Scan for the cell matching the given text and deliver its (x, y) coordinate at center. 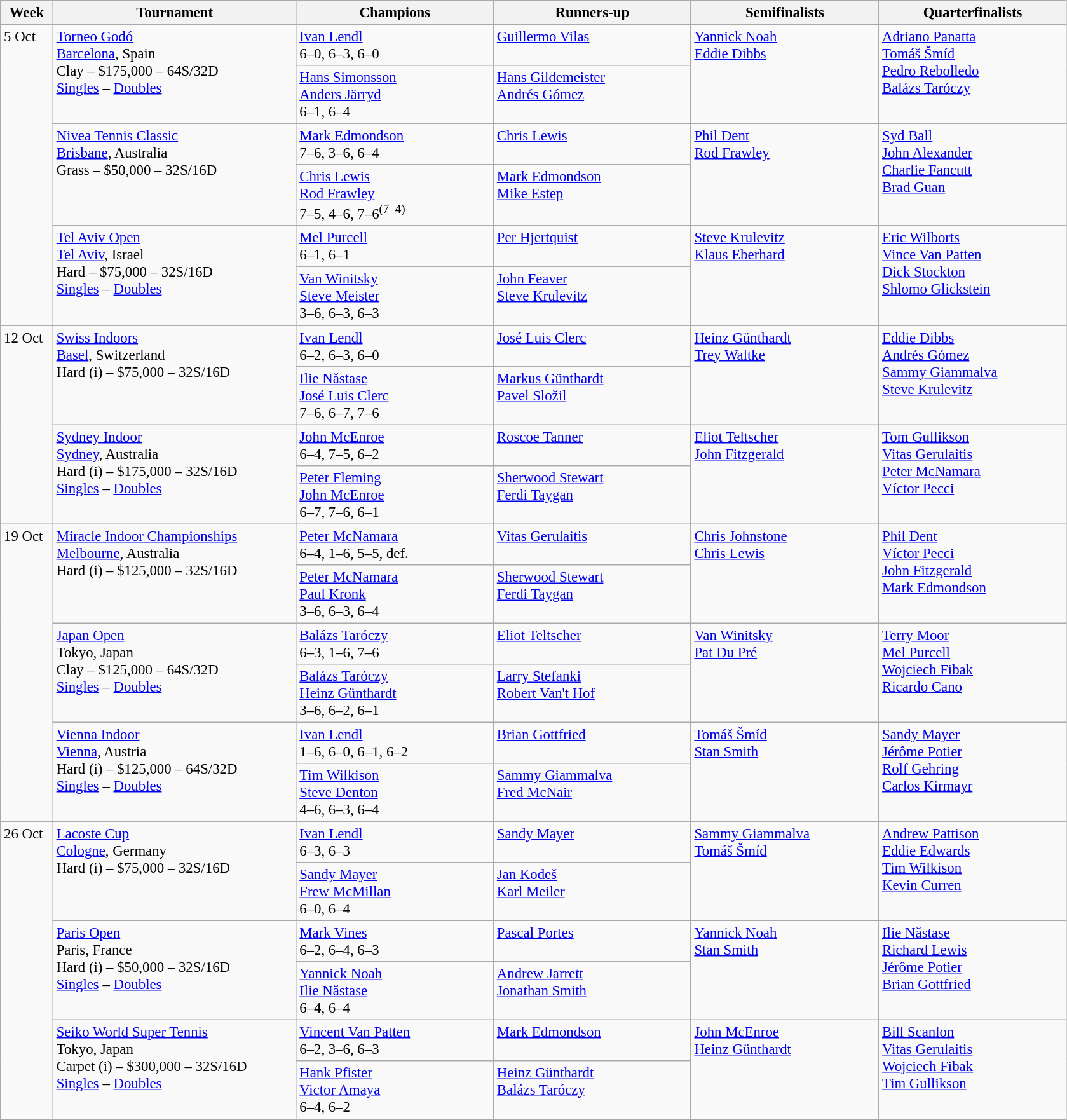
Nivea Tennis Classic Brisbane, Australia Grass – $50,000 – 32S/16D (174, 175)
Brian Gottfried (592, 742)
Hank Pfister Victor Amaya 6–4, 6–2 (395, 1091)
Japan Open Tokyo, Japan Clay – $125,000 – 64S/32D Singles – Doubles (174, 673)
Terry Moor Mel Purcell Wojciech Fibak Ricardo Cano (973, 673)
Sandy Mayer Jérôme Potier Rolf Gehring Carlos Kirmayr (973, 772)
Miracle Indoor Championships Melbourne, Australia Hard (i) – $125,000 – 32S/16D (174, 573)
Eliot Teltscher (592, 643)
Ivan Lendl 6–3, 6–3 (395, 843)
Peter McNamara 6–4, 1–6, 5–5, def. (395, 544)
Chris Lewis Rod Frawley 7–5, 4–6, 7–6(7–4) (395, 195)
Phil Dent Rod Frawley (785, 175)
Mark Edmondson Mike Estep (592, 195)
Paris Open Paris, France Hard (i) – $50,000 – 32S/16D Singles – Doubles (174, 971)
Mark Edmondson (592, 1041)
Bill Scanlon Vitas Gerulaitis Wojciech Fibak Tim Gullikson (973, 1070)
Hans Gildemeister Andrés Gómez (592, 95)
Per Hjertquist (592, 247)
Ivan Lendl 1–6, 6–0, 6–1, 6–2 (395, 742)
Heinz Günthardt Trey Waltke (785, 375)
Peter Fleming John McEnroe 6–7, 7–6, 6–1 (395, 495)
Phil Dent Víctor Pecci John Fitzgerald Mark Edmondson (973, 573)
Mark Edmondson 7–6, 3–6, 6–4 (395, 145)
Eric Wilborts Vince Van Patten Dick Stockton Shlomo Glickstein (973, 276)
Vincent Van Patten 6–2, 3–6, 6–3 (395, 1041)
Adriano Panatta Tomáš Šmíd Pedro Rebolledo Balázs Taróczy (973, 74)
Van Winitsky Steve Meister 3–6, 6–3, 6–3 (395, 296)
Larry Stefanki Robert Van't Hof (592, 693)
Sandy Mayer (592, 843)
Eliot Teltscher John Fitzgerald (785, 474)
Tournament (174, 13)
5 Oct (27, 175)
Chris Johnstone Chris Lewis (785, 573)
Ilie Năstase Richard Lewis Jérôme Potier Brian Gottfried (973, 971)
Balázs Taróczy 6–3, 1–6, 7–6 (395, 643)
Ivan Lendl 6–2, 6–3, 6–0 (395, 346)
12 Oct (27, 425)
Hans Simonsson Anders Järryd 6–1, 6–4 (395, 95)
Vitas Gerulaitis (592, 544)
Chris Lewis (592, 145)
Ilie Năstase José Luis Clerc 7–6, 6–7, 7–6 (395, 395)
José Luis Clerc (592, 346)
Mel Purcell 6–1, 6–1 (395, 247)
Runners-up (592, 13)
Tim Wilkison Steve Denton 4–6, 6–3, 6–4 (395, 793)
Eddie Dibbs Andrés Gómez Sammy Giammalva Steve Krulevitz (973, 375)
Syd Ball John Alexander Charlie Fancutt Brad Guan (973, 175)
Yannick Noah Ilie Năstase 6–4, 6–4 (395, 991)
Balázs Taróczy Heinz Günthardt 3–6, 6–2, 6–1 (395, 693)
John McEnroe Heinz Günthardt (785, 1070)
Tomáš Šmíd Stan Smith (785, 772)
Markus Günthardt Pavel Složil (592, 395)
Sammy Giammalva Tomáš Šmíd (785, 871)
Yannick Noah Stan Smith (785, 971)
19 Oct (27, 673)
Quarterfinalists (973, 13)
Mark Vines 6–2, 6–4, 6–3 (395, 942)
Van Winitsky Pat Du Pré (785, 673)
Guillermo Vilas (592, 46)
Lacoste Cup Cologne, Germany Hard (i) – $75,000 – 32S/16D (174, 871)
Ivan Lendl 6–0, 6–3, 6–0 (395, 46)
Tom Gullikson Vitas Gerulaitis Peter McNamara Víctor Pecci (973, 474)
Vienna Indoor Vienna, Austria Hard (i) – $125,000 – 64S/32D Singles – Doubles (174, 772)
Pascal Portes (592, 942)
Week (27, 13)
Roscoe Tanner (592, 445)
John McEnroe 6–4, 7–5, 6–2 (395, 445)
John Feaver Steve Krulevitz (592, 296)
Semifinalists (785, 13)
Steve Krulevitz Klaus Eberhard (785, 276)
Heinz Günthardt Balázs Taróczy (592, 1091)
Peter McNamara Paul Kronk 3–6, 6–3, 6–4 (395, 594)
Champions (395, 13)
Sandy Mayer Frew McMillan 6–0, 6–4 (395, 892)
Tel Aviv Open Tel Aviv, Israel Hard – $75,000 – 32S/16D Singles – Doubles (174, 276)
26 Oct (27, 971)
Andrew Pattison Eddie Edwards Tim Wilkison Kevin Curren (973, 871)
Sydney Indoor Sydney, Australia Hard (i) – $175,000 – 32S/16D Singles – Doubles (174, 474)
Swiss IndoorsBasel, Switzerland Hard (i) – $75,000 – 32S/16D (174, 375)
Sammy Giammalva Fred McNair (592, 793)
Jan Kodeš Karl Meiler (592, 892)
Andrew Jarrett Jonathan Smith (592, 991)
Yannick Noah Eddie Dibbs (785, 74)
Torneo Godó Barcelona, Spain Clay – $175,000 – 64S/32D Singles – Doubles (174, 74)
Seiko World Super Tennis Tokyo, Japan Carpet (i) – $300,000 – 32S/16D Singles – Doubles (174, 1070)
